Pinpoint the cell where the given text exists, returning its (X, Y) midpoint coordinate. 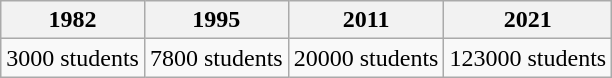
20000 students (366, 58)
2011 (366, 20)
3000 students (73, 58)
2021 (528, 20)
123000 students (528, 58)
7800 students (216, 58)
1982 (73, 20)
1995 (216, 20)
